Provide the (X, Y) coordinate of the cell's center where the given text is located.  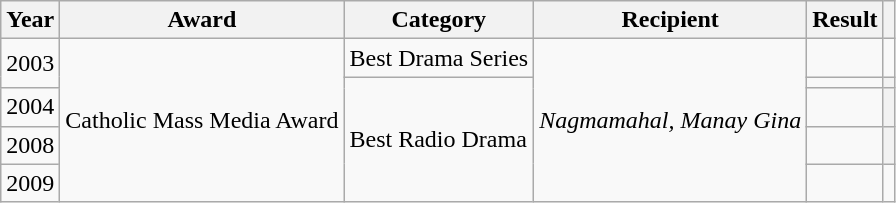
Result (845, 20)
Best Drama Series (439, 58)
2004 (30, 107)
Catholic Mass Media Award (202, 120)
2003 (30, 64)
Recipient (670, 20)
Nagmamahal, Manay Gina (670, 120)
2009 (30, 183)
Category (439, 20)
Best Radio Drama (439, 140)
Year (30, 20)
2008 (30, 145)
Award (202, 20)
